Scan for the cell matching the given text and deliver its (x, y) coordinate at center. 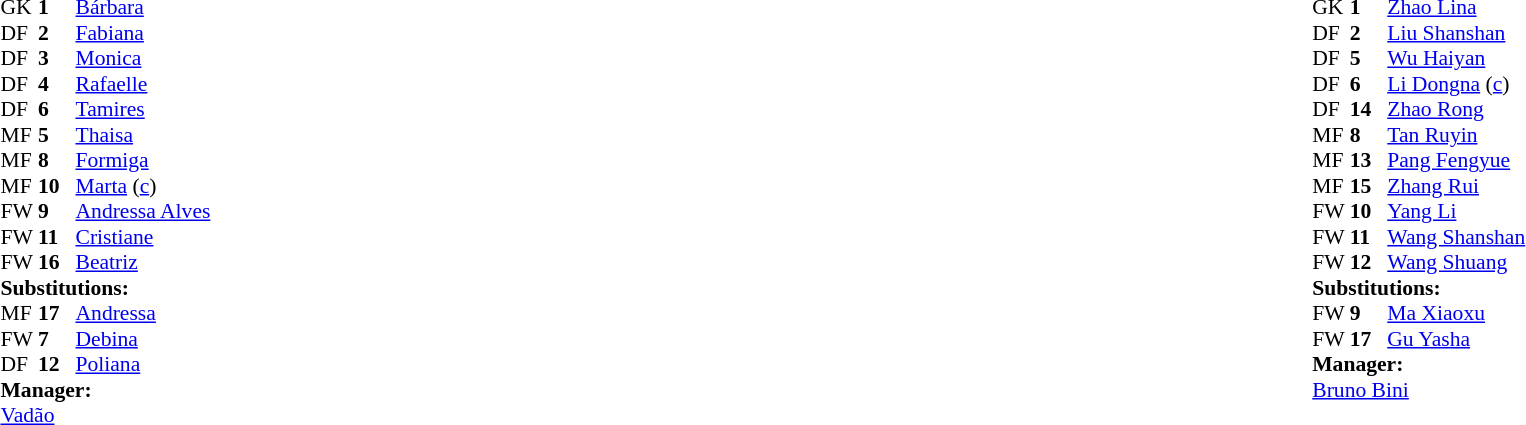
Zhang Rui (1456, 186)
Wang Shuang (1456, 263)
Ma Xiaoxu (1456, 313)
7 (57, 339)
Bruno Bini (1418, 390)
13 (1369, 161)
Rafaelle (144, 84)
Gu Yasha (1456, 339)
14 (1369, 109)
Yang Li (1456, 211)
Andressa Alves (144, 211)
3 (57, 59)
Wu Haiyan (1456, 59)
Poliana (144, 365)
Li Dongna (c) (1456, 84)
Monica (144, 59)
Formiga (144, 161)
Thaisa (144, 135)
Fabiana (144, 33)
Marta (c) (144, 186)
4 (57, 84)
Tamires (144, 109)
15 (1369, 186)
Wang Shanshan (1456, 237)
Tan Ruyin (1456, 135)
16 (57, 263)
Andressa (144, 313)
Pang Fengyue (1456, 161)
Debina (144, 339)
Liu Shanshan (1456, 33)
Zhao Rong (1456, 109)
Beatriz (144, 263)
Cristiane (144, 237)
